Find where the given text appears and provide that cell's center as [X, Y] coordinate. 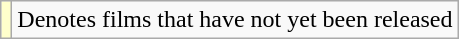
Denotes films that have not yet been released [235, 20]
